Capture the cell that displays the provided text and extract its (x, y) central coordinate. 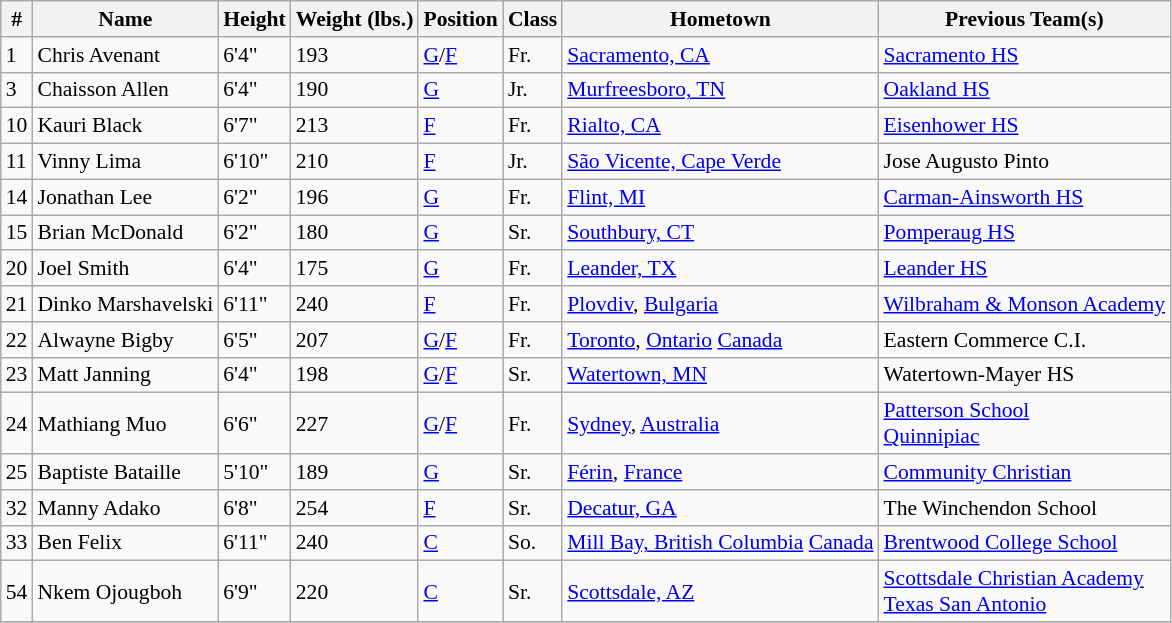
Wilbraham & Monson Academy (1025, 304)
Jose Augusto Pinto (1025, 162)
Watertown, MN (720, 375)
11 (17, 162)
Jonathan Lee (125, 197)
Joel Smith (125, 269)
32 (17, 508)
Brian McDonald (125, 233)
Alwayne Bigby (125, 340)
14 (17, 197)
Leander HS (1025, 269)
254 (355, 508)
Dinko Marshavelski (125, 304)
190 (355, 90)
Chris Avenant (125, 55)
Brentwood College School (1025, 543)
6'6" (254, 424)
3 (17, 90)
Oakland HS (1025, 90)
The Winchendon School (1025, 508)
6'9" (254, 592)
Rialto, CA (720, 126)
227 (355, 424)
Sydney, Australia (720, 424)
So. (532, 543)
5'10" (254, 472)
54 (17, 592)
6'5" (254, 340)
33 (17, 543)
198 (355, 375)
Hometown (720, 19)
Southbury, CT (720, 233)
Community Christian (1025, 472)
Chaisson Allen (125, 90)
Patterson SchoolQuinnipiac (1025, 424)
Kauri Black (125, 126)
Scottsdale Christian AcademyTexas San Antonio (1025, 592)
196 (355, 197)
Manny Adako (125, 508)
Watertown-Mayer HS (1025, 375)
Sacramento, CA (720, 55)
Plovdiv, Bulgaria (720, 304)
Matt Janning (125, 375)
Weight (lbs.) (355, 19)
Height (254, 19)
Pomperaug HS (1025, 233)
Decatur, GA (720, 508)
Name (125, 19)
193 (355, 55)
Sacramento HS (1025, 55)
6'8" (254, 508)
Ben Felix (125, 543)
24 (17, 424)
Vinny Lima (125, 162)
175 (355, 269)
20 (17, 269)
207 (355, 340)
Toronto, Ontario Canada (720, 340)
Eisenhower HS (1025, 126)
Leander, TX (720, 269)
10 (17, 126)
210 (355, 162)
Nkem Ojougboh (125, 592)
6'10" (254, 162)
213 (355, 126)
Mathiang Muo (125, 424)
220 (355, 592)
22 (17, 340)
Class (532, 19)
15 (17, 233)
25 (17, 472)
São Vicente, Cape Verde (720, 162)
Murfreesboro, TN (720, 90)
Position (460, 19)
Férin, France (720, 472)
Mill Bay, British Columbia Canada (720, 543)
6'7" (254, 126)
# (17, 19)
23 (17, 375)
Carman-Ainsworth HS (1025, 197)
21 (17, 304)
Flint, MI (720, 197)
Baptiste Bataille (125, 472)
Previous Team(s) (1025, 19)
1 (17, 55)
180 (355, 233)
Eastern Commerce C.I. (1025, 340)
189 (355, 472)
Scottsdale, AZ (720, 592)
